Find where the given text appears and provide that cell's center as (X, Y) coordinate. 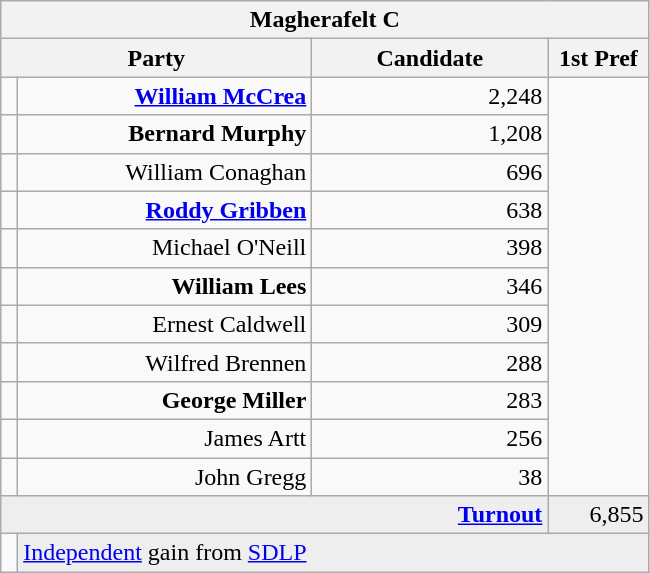
Wilfred Brennen (165, 362)
Magherafelt C (325, 20)
283 (430, 400)
346 (430, 286)
James Artt (165, 438)
George Miller (165, 400)
288 (430, 362)
Bernard Murphy (165, 134)
309 (430, 324)
6,855 (598, 515)
Michael O'Neill (165, 248)
Roddy Gribben (165, 210)
1st Pref (598, 58)
William Conaghan (165, 172)
38 (430, 477)
638 (430, 210)
256 (430, 438)
William Lees (165, 286)
Party (156, 58)
Candidate (430, 58)
398 (430, 248)
696 (430, 172)
2,248 (430, 96)
1,208 (430, 134)
Turnout (274, 515)
Independent gain from SDLP (334, 553)
John Gregg (165, 477)
William McCrea (165, 96)
Ernest Caldwell (165, 324)
